Find where the given text appears and provide that cell's center as (X, Y) coordinate. 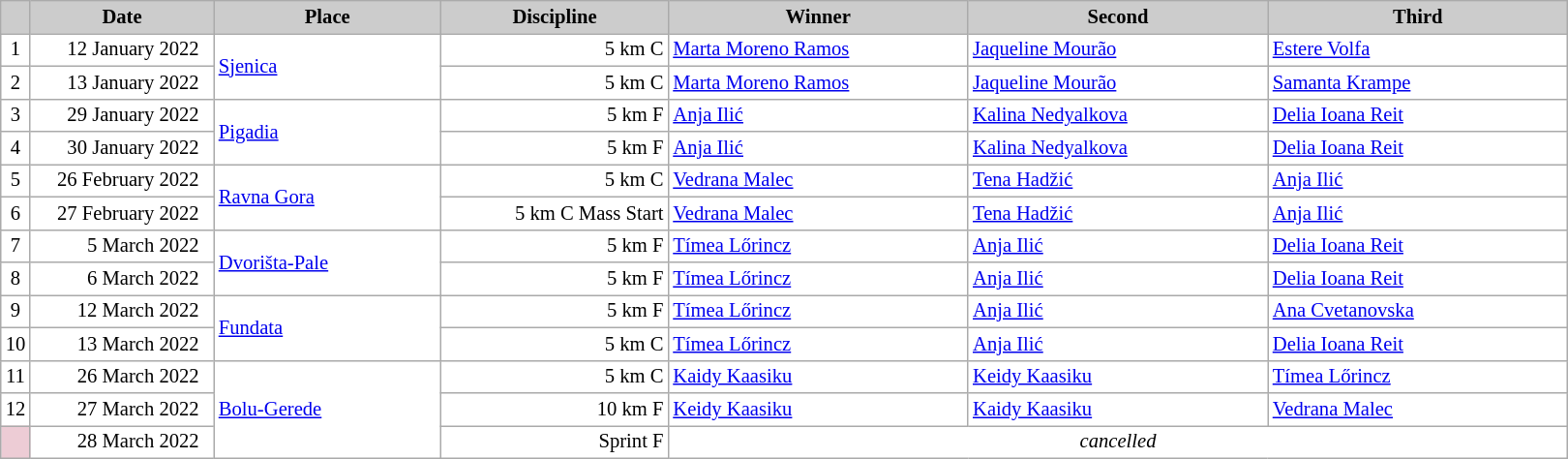
12 January 2022 (122, 49)
Pigadia (327, 132)
2 (15, 82)
28 March 2022 (122, 442)
9 (15, 311)
Place (327, 16)
Sjenica (327, 66)
5 March 2022 (122, 246)
10 (15, 344)
5 (15, 180)
26 February 2022 (122, 180)
Ravna Gora (327, 197)
10 km F (556, 410)
12 (15, 410)
cancelled (1117, 442)
Third (1418, 16)
13 January 2022 (122, 82)
Discipline (556, 16)
3 (15, 115)
Winner (818, 16)
Estere Volfa (1418, 49)
4 (15, 148)
Samanta Krampe (1418, 82)
1 (15, 49)
7 (15, 246)
26 March 2022 (122, 377)
Date (122, 16)
27 March 2022 (122, 410)
8 (15, 278)
6 (15, 213)
Dvorišta-Pale (327, 262)
30 January 2022 (122, 148)
29 January 2022 (122, 115)
5 km C Mass Start (556, 213)
Sprint F (556, 442)
12 March 2022 (122, 311)
Fundata (327, 327)
Bolu-Gerede (327, 409)
Second (1118, 16)
13 March 2022 (122, 344)
27 February 2022 (122, 213)
6 March 2022 (122, 278)
11 (15, 377)
Ana Cvetanovska (1418, 311)
